Determine the (X, Y) coordinate at the center of the cell enclosing the given text.  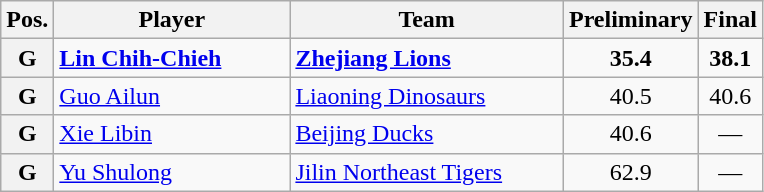
40.5 (630, 96)
Yu Shulong (172, 172)
Beijing Ducks (427, 134)
Final (730, 20)
Xie Libin (172, 134)
Team (427, 20)
Zhejiang Lions (427, 58)
Jilin Northeast Tigers (427, 172)
Pos. (28, 20)
Lin Chih-Chieh (172, 58)
Preliminary (630, 20)
Liaoning Dinosaurs (427, 96)
Player (172, 20)
62.9 (630, 172)
Guo Ailun (172, 96)
35.4 (630, 58)
38.1 (730, 58)
